Return the (x, y) coordinate for the center point of the cell that contains the specified text.  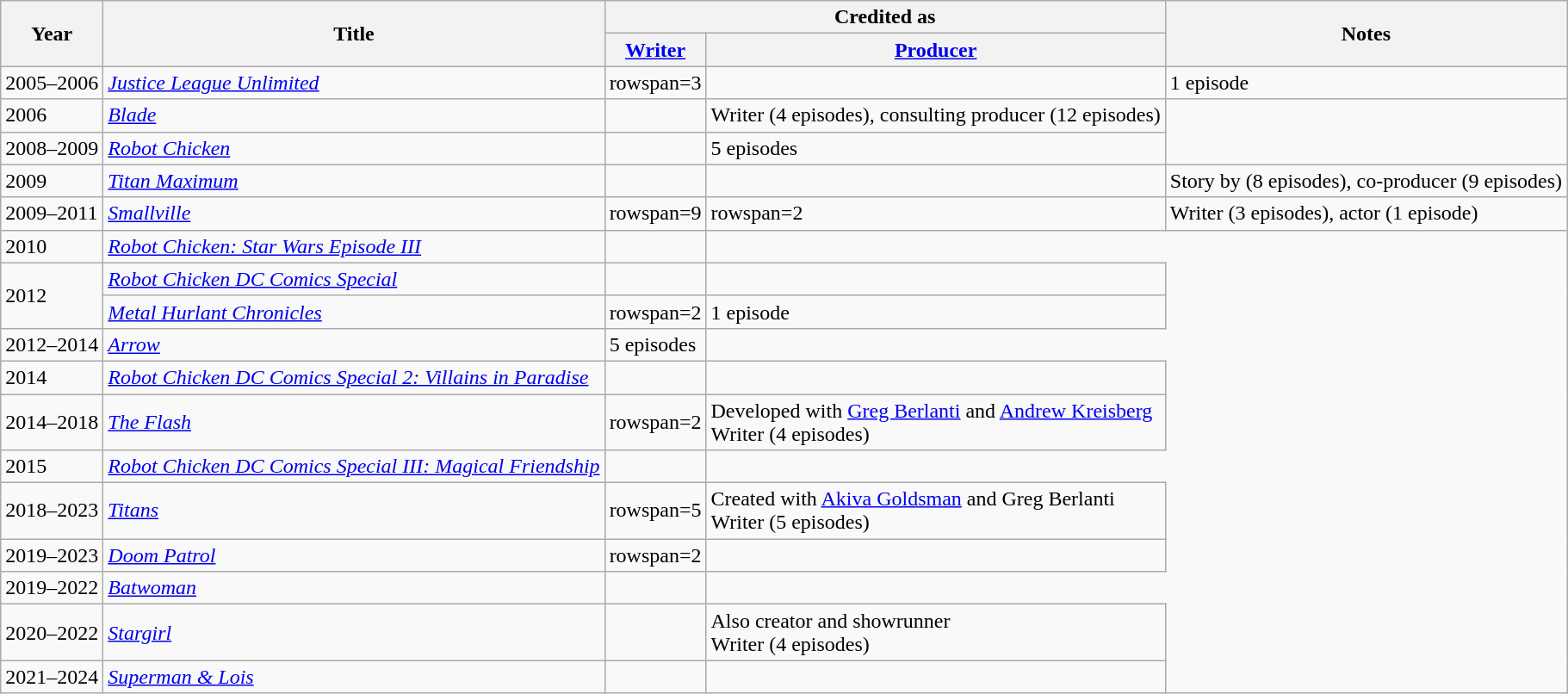
Stargirl (354, 632)
2005–2006 (52, 83)
2008–2009 (52, 148)
rowspan=9 (655, 214)
Producer (935, 50)
2014–2018 (52, 422)
Credited as (885, 17)
2015 (52, 467)
Blade (354, 115)
Robot Chicken (354, 148)
2006 (52, 115)
2020–2022 (52, 632)
Writer (655, 50)
Titan Maximum (354, 181)
Created with Akiva Goldsman and Greg BerlantiWriter (5 episodes) (935, 511)
Robot Chicken DC Comics Special (354, 279)
2019–2022 (52, 588)
Writer (4 episodes), consulting producer (12 episodes) (935, 115)
Robot Chicken: Star Wars Episode III (354, 246)
Writer (3 episodes), actor (1 episode) (1366, 214)
2018–2023 (52, 511)
Superman & Lois (354, 677)
Also creator and showrunnerWriter (4 episodes) (935, 632)
Doom Patrol (354, 555)
rowspan=3 (655, 83)
Batwoman (354, 588)
Justice League Unlimited (354, 83)
Robot Chicken DC Comics Special III: Magical Friendship (354, 467)
2019–2023 (52, 555)
2012–2014 (52, 344)
2010 (52, 246)
Story by (8 episodes), co-producer (9 episodes) (1366, 181)
Titans (354, 511)
2009–2011 (52, 214)
Notes (1366, 34)
Metal Hurlant Chronicles (354, 312)
2021–2024 (52, 677)
Title (354, 34)
2009 (52, 181)
rowspan=5 (655, 511)
Smallville (354, 214)
Arrow (354, 344)
2012 (52, 295)
Year (52, 34)
Robot Chicken DC Comics Special 2: Villains in Paradise (354, 377)
2014 (52, 377)
Developed with Greg Berlanti and Andrew KreisbergWriter (4 episodes) (935, 422)
The Flash (354, 422)
